Return the (x, y) coordinate for the center point of the cell that contains the specified text.  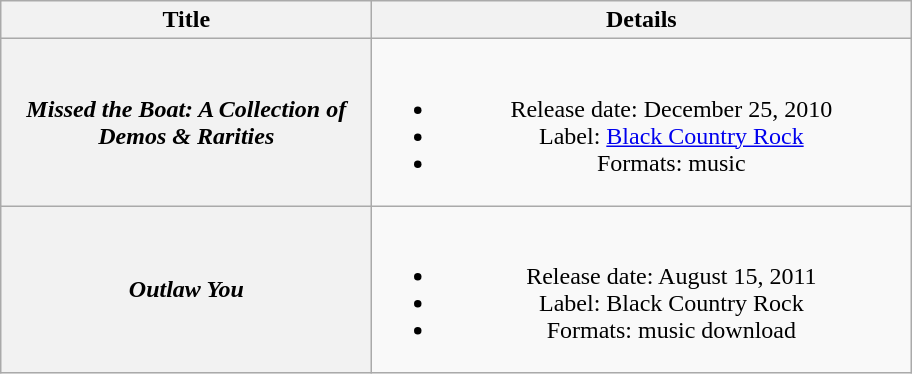
Release date: August 15, 2011Label: Black Country RockFormats: music download (642, 290)
Outlaw You (186, 290)
Missed the Boat: A Collection of Demos & Rarities (186, 122)
Title (186, 20)
Release date: December 25, 2010Label: Black Country RockFormats: music (642, 122)
Details (642, 20)
